Detect which cell encompasses the target text, then output its [x, y] center coordinate. 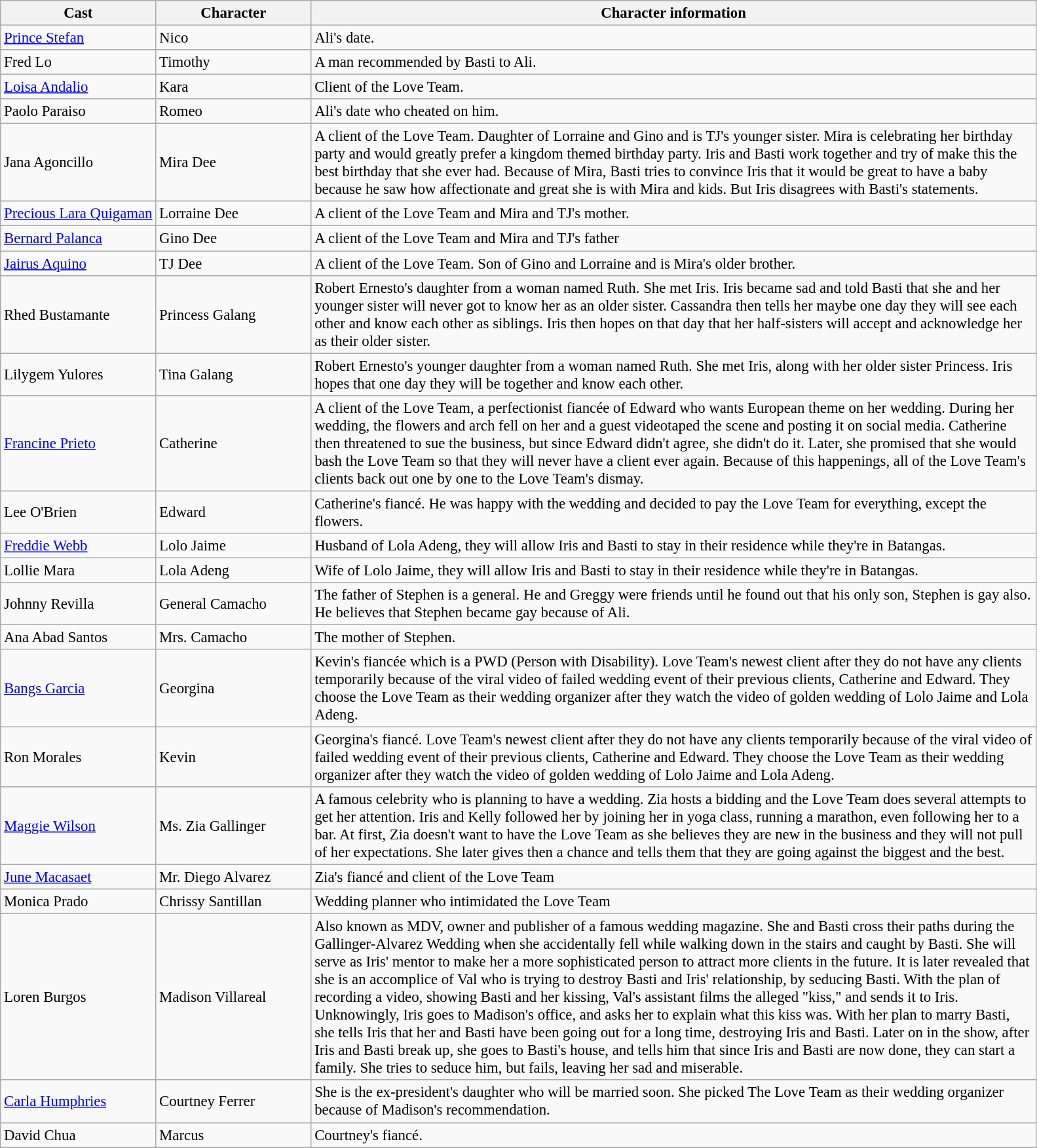
Mira Dee [233, 163]
Character information [673, 13]
Edward [233, 512]
Ron Morales [79, 757]
Ali's date who cheated on him. [673, 111]
Prince Stefan [79, 38]
Kevin [233, 757]
Loren Burgos [79, 997]
Maggie Wilson [79, 826]
Romeo [233, 111]
Lolo Jaime [233, 546]
Lee O'Brien [79, 512]
Courtney Ferrer [233, 1102]
Mrs. Camacho [233, 637]
Francine Prieto [79, 443]
Husband of Lola Adeng, they will allow Iris and Basti to stay in their residence while they're in Batangas. [673, 546]
Wedding planner who intimidated the Love Team [673, 902]
Bangs Garcia [79, 688]
Nico [233, 38]
Zia's fiancé and client of the Love Team [673, 877]
Ana Abad Santos [79, 637]
Lilygem Yulores [79, 375]
Lorraine Dee [233, 214]
Client of the Love Team. [673, 87]
Marcus [233, 1135]
Freddie Webb [79, 546]
Tina Galang [233, 375]
A client of the Love Team and Mira and TJ's father [673, 239]
Wife of Lolo Jaime, they will allow Iris and Basti to stay in their residence while they're in Batangas. [673, 570]
Bernard Palanca [79, 239]
The mother of Stephen. [673, 637]
Carla Humphries [79, 1102]
Ms. Zia Gallinger [233, 826]
Mr. Diego Alvarez [233, 877]
Lollie Mara [79, 570]
Ali's date. [673, 38]
Character [233, 13]
David Chua [79, 1135]
Madison Villareal [233, 997]
TJ Dee [233, 263]
Johnny Revilla [79, 604]
June Macasaet [79, 877]
Catherine's fiancé. He was happy with the wedding and decided to pay the Love Team for everything, except the flowers. [673, 512]
Gino Dee [233, 239]
Catherine [233, 443]
A man recommended by Basti to Ali. [673, 62]
Timothy [233, 62]
Loisa Andalio [79, 87]
Precious Lara Quigaman [79, 214]
She is the ex-president's daughter who will be married soon. She picked The Love Team as their wedding organizer because of Madison's recommendation. [673, 1102]
Paolo Paraiso [79, 111]
Jana Agoncillo [79, 163]
Princess Galang [233, 315]
Lola Adeng [233, 570]
Jairus Aquino [79, 263]
General Camacho [233, 604]
A client of the Love Team. Son of Gino and Lorraine and is Mira's older brother. [673, 263]
Courtney's fiancé. [673, 1135]
Chrissy Santillan [233, 902]
Georgina [233, 688]
Fred Lo [79, 62]
A client of the Love Team and Mira and TJ's mother. [673, 214]
Monica Prado [79, 902]
Rhed Bustamante [79, 315]
Kara [233, 87]
Cast [79, 13]
